Capture the cell that displays the provided text and extract its (x, y) central coordinate. 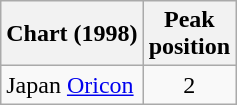
Peakposition (189, 34)
Japan Oricon (72, 85)
Chart (1998) (72, 34)
2 (189, 85)
